Detect which cell encompasses the target text, then output its (x, y) center coordinate. 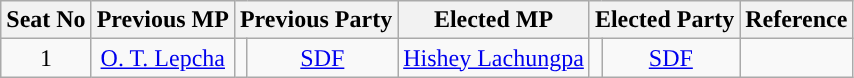
1 (46, 58)
Seat No (46, 20)
Reference (796, 20)
Hishey Lachungpa (494, 58)
Elected MP (494, 20)
Previous Party (316, 20)
Previous MP (162, 20)
Elected Party (664, 20)
O. T. Lepcha (162, 58)
